Extract the (x, y) coordinate from the center of the cell holding the provided text.  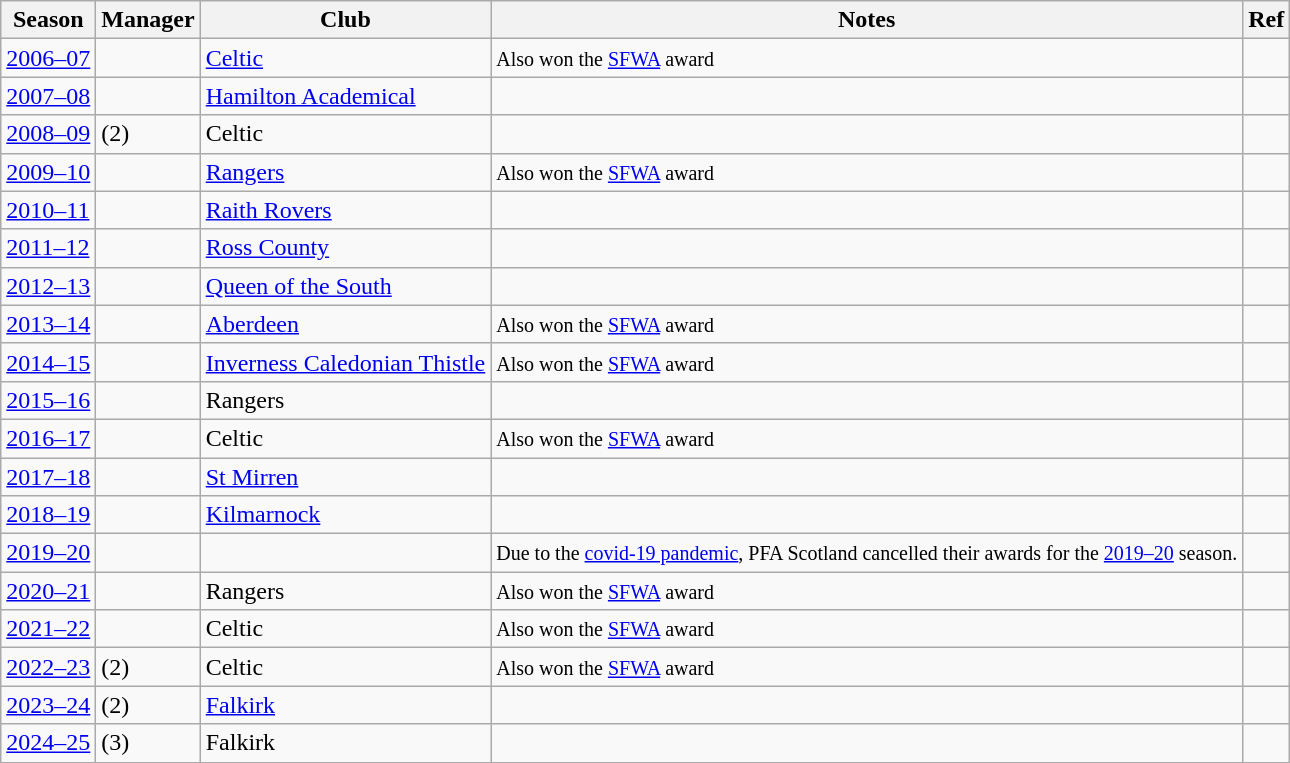
2011–12 (48, 248)
2017–18 (48, 477)
Notes (867, 20)
2008–09 (48, 134)
Ref (1266, 20)
Manager (148, 20)
2020–21 (48, 591)
St Mirren (346, 477)
2024–25 (48, 743)
Queen of the South (346, 286)
2019–20 (48, 553)
Due to the covid-19 pandemic, PFA Scotland cancelled their awards for the 2019–20 season. (867, 553)
Inverness Caledonian Thistle (346, 362)
Kilmarnock (346, 515)
Raith Rovers (346, 210)
2013–14 (48, 324)
2015–16 (48, 400)
2010–11 (48, 210)
Aberdeen (346, 324)
2009–10 (48, 172)
2014–15 (48, 362)
2022–23 (48, 667)
Season (48, 20)
2018–19 (48, 515)
2021–22 (48, 629)
Hamilton Academical (346, 96)
2023–24 (48, 705)
2006–07 (48, 58)
Ross County (346, 248)
2016–17 (48, 438)
2007–08 (48, 96)
Club (346, 20)
(3) (148, 743)
2012–13 (48, 286)
